Detect which cell encompasses the target text, then output its (x, y) center coordinate. 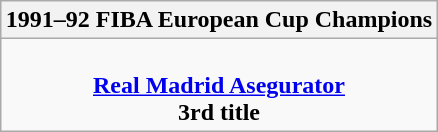
Real Madrid Asegurator 3rd title (218, 85)
1991–92 FIBA European Cup Champions (218, 20)
